Detect which cell encompasses the target text, then output its [X, Y] center coordinate. 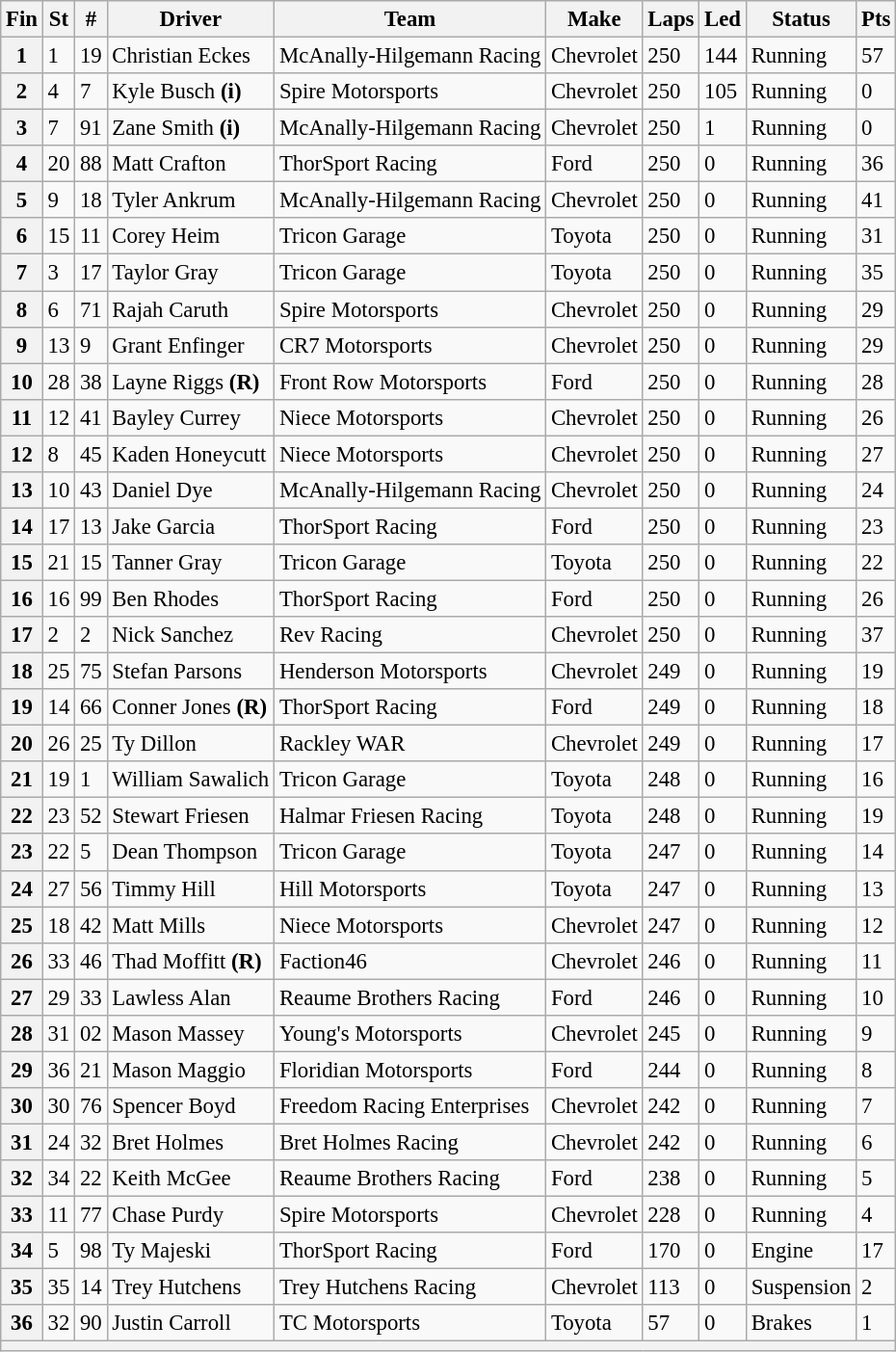
Chase Purdy [191, 1215]
38 [91, 382]
76 [91, 1106]
52 [91, 816]
Halmar Friesen Racing [410, 816]
Make [594, 19]
Trey Hutchens Racing [410, 1287]
Front Row Motorsports [410, 382]
71 [91, 309]
144 [723, 56]
Fin [22, 19]
88 [91, 164]
Led [723, 19]
Mason Maggio [191, 1070]
Team [410, 19]
Henderson Motorsports [410, 672]
Rev Racing [410, 635]
244 [671, 1070]
Rackley WAR [410, 744]
Bret Holmes Racing [410, 1142]
43 [91, 490]
Lawless Alan [191, 997]
Ty Dillon [191, 744]
77 [91, 1215]
45 [91, 454]
46 [91, 961]
Jake Garcia [191, 526]
Mason Massey [191, 1034]
238 [671, 1179]
91 [91, 128]
02 [91, 1034]
113 [671, 1287]
Taylor Gray [191, 273]
99 [91, 598]
Pts [877, 19]
CR7 Motorsports [410, 345]
Laps [671, 19]
Tyler Ankrum [191, 200]
Daniel Dye [191, 490]
Young's Motorsports [410, 1034]
William Sawalich [191, 780]
Bayley Currey [191, 417]
Kyle Busch (i) [191, 92]
170 [671, 1251]
Rajah Caruth [191, 309]
Brakes [801, 1323]
Zane Smith (i) [191, 128]
56 [91, 888]
228 [671, 1215]
Bret Holmes [191, 1142]
Christian Eckes [191, 56]
Layne Riggs (R) [191, 382]
Engine [801, 1251]
Trey Hutchens [191, 1287]
Spencer Boyd [191, 1106]
Nick Sanchez [191, 635]
Kaden Honeycutt [191, 454]
Timmy Hill [191, 888]
TC Motorsports [410, 1323]
Keith McGee [191, 1179]
Freedom Racing Enterprises [410, 1106]
66 [91, 707]
245 [671, 1034]
Grant Enfinger [191, 345]
Hill Motorsports [410, 888]
Stewart Friesen [191, 816]
105 [723, 92]
Ben Rhodes [191, 598]
90 [91, 1323]
Thad Moffitt (R) [191, 961]
Conner Jones (R) [191, 707]
Matt Crafton [191, 164]
Suspension [801, 1287]
Ty Majeski [191, 1251]
# [91, 19]
Tanner Gray [191, 563]
Corey Heim [191, 236]
Justin Carroll [191, 1323]
Floridian Motorsports [410, 1070]
Matt Mills [191, 925]
98 [91, 1251]
Faction46 [410, 961]
Stefan Parsons [191, 672]
37 [877, 635]
St [58, 19]
42 [91, 925]
Dean Thompson [191, 853]
75 [91, 672]
Driver [191, 19]
Status [801, 19]
